Scan for the cell matching the given text and deliver its [X, Y] coordinate at center. 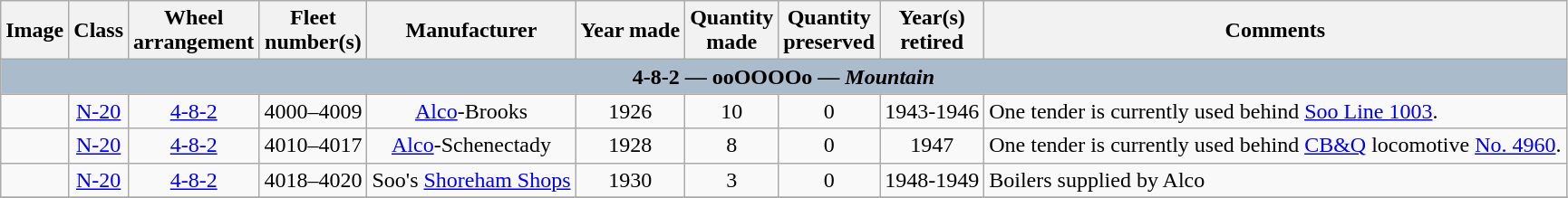
1930 [631, 180]
One tender is currently used behind Soo Line 1003. [1275, 111]
Image [34, 31]
Comments [1275, 31]
Boilers supplied by Alco [1275, 180]
1928 [631, 146]
Class [99, 31]
Quantitymade [732, 31]
8 [732, 146]
Year(s)retired [932, 31]
4000–4009 [314, 111]
Alco-Schenectady [471, 146]
Soo's Shoreham Shops [471, 180]
3 [732, 180]
Quantitypreserved [829, 31]
1947 [932, 146]
4010–4017 [314, 146]
Alco-Brooks [471, 111]
1943-1946 [932, 111]
4-8-2 — ooOOOOo — Mountain [783, 77]
1948-1949 [932, 180]
1926 [631, 111]
10 [732, 111]
Year made [631, 31]
Fleetnumber(s) [314, 31]
Manufacturer [471, 31]
One tender is currently used behind CB&Q locomotive No. 4960. [1275, 146]
Wheelarrangement [194, 31]
4018–4020 [314, 180]
